Find where the given text appears and provide that cell's center as [x, y] coordinate. 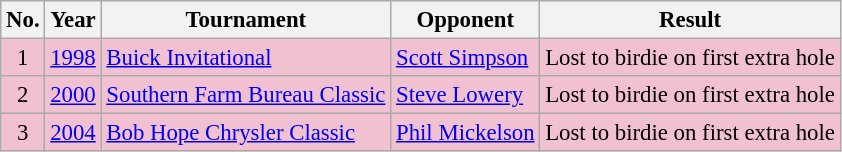
Result [690, 20]
3 [23, 133]
No. [23, 20]
Bob Hope Chrysler Classic [246, 133]
Buick Invitational [246, 58]
1998 [73, 58]
Year [73, 20]
2004 [73, 133]
2000 [73, 95]
Scott Simpson [466, 58]
Phil Mickelson [466, 133]
Steve Lowery [466, 95]
Opponent [466, 20]
Southern Farm Bureau Classic [246, 95]
2 [23, 95]
1 [23, 58]
Tournament [246, 20]
